Output the [X, Y] coordinate of the center of the cell containing the given text.  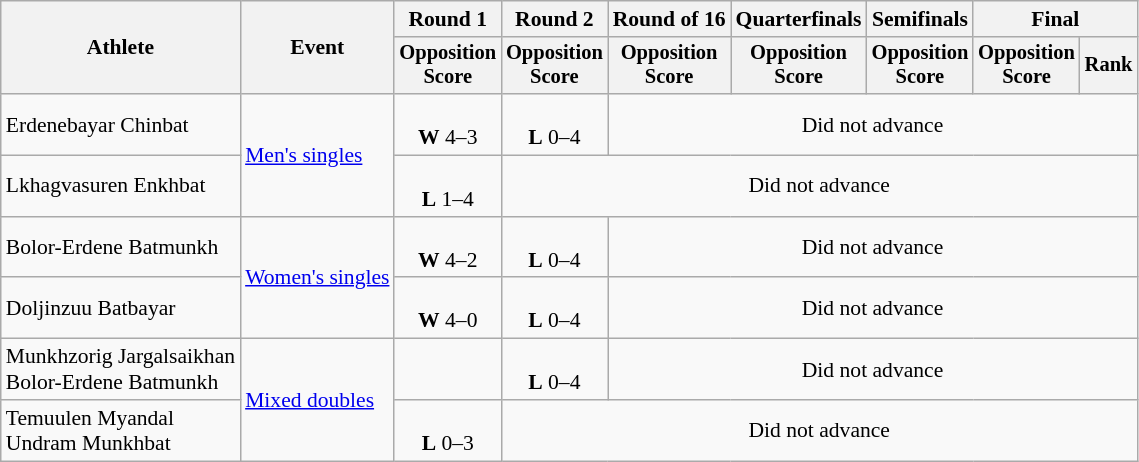
Men's singles [317, 155]
L 1–4 [448, 186]
Rank [1109, 66]
Lkhagvasuren Enkhbat [120, 186]
Quarterfinals [799, 19]
Women's singles [317, 278]
Bolor-Erdene Batmunkh [120, 248]
Event [317, 48]
Round 2 [554, 19]
W 4–2 [448, 248]
W 4–0 [448, 308]
Doljinzuu Batbayar [120, 308]
Mixed doubles [317, 400]
Round 1 [448, 19]
Semifinals [920, 19]
Athlete [120, 48]
Temuulen MyandalUndram Munkhbat [120, 430]
Final [1055, 19]
Round of 16 [670, 19]
W 4–3 [448, 124]
L 0–3 [448, 430]
Erdenebayar Chinbat [120, 124]
Munkhzorig JargalsaikhanBolor-Erdene Batmunkh [120, 370]
